From the cell containing the given text, extract its center point as [X, Y] coordinate. 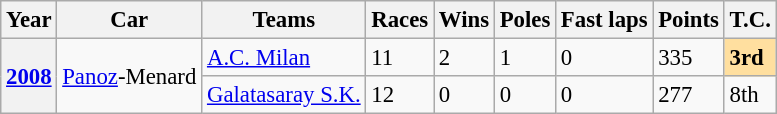
Wins [464, 20]
277 [688, 95]
Points [688, 20]
Galatasaray S.K. [284, 95]
Races [400, 20]
1 [524, 58]
11 [400, 58]
Year [29, 20]
T.C. [750, 20]
A.C. Milan [284, 58]
8th [750, 95]
Poles [524, 20]
Fast laps [604, 20]
12 [400, 95]
335 [688, 58]
2 [464, 58]
2008 [29, 76]
Teams [284, 20]
3rd [750, 58]
Car [130, 20]
Panoz-Menard [130, 76]
